Output the (x, y) coordinate of the center of the cell containing the given text.  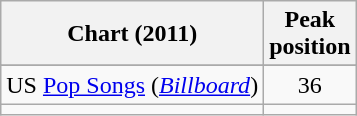
Peakposition (310, 34)
US Pop Songs (Billboard) (132, 85)
36 (310, 85)
Chart (2011) (132, 34)
